Identify which cell holds the provided text, then report its (x, y) central coordinate. 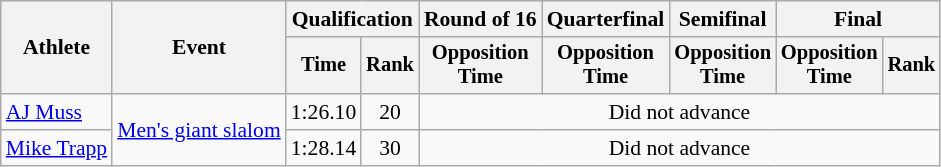
Men's giant slalom (199, 130)
Athlete (56, 48)
AJ Muss (56, 112)
30 (390, 148)
Round of 16 (480, 19)
Mike Trapp (56, 148)
Final (858, 19)
Semifinal (722, 19)
Qualification (352, 19)
Time (324, 66)
20 (390, 112)
Quarterfinal (606, 19)
1:28.14 (324, 148)
Event (199, 48)
1:26.10 (324, 112)
